Extract the (X, Y) coordinate from the center of the cell holding the provided text.  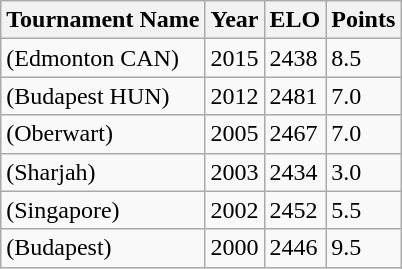
2434 (295, 172)
5.5 (364, 210)
2003 (234, 172)
2446 (295, 248)
8.5 (364, 58)
Points (364, 20)
(Sharjah) (103, 172)
2467 (295, 134)
2015 (234, 58)
2012 (234, 96)
ELO (295, 20)
(Singapore) (103, 210)
(Oberwart) (103, 134)
Tournament Name (103, 20)
2002 (234, 210)
Year (234, 20)
2005 (234, 134)
(Edmonton CAN) (103, 58)
2438 (295, 58)
(Budapest HUN) (103, 96)
(Budapest) (103, 248)
3.0 (364, 172)
2481 (295, 96)
2000 (234, 248)
2452 (295, 210)
9.5 (364, 248)
